Pinpoint the cell where the given text exists, returning its [X, Y] midpoint coordinate. 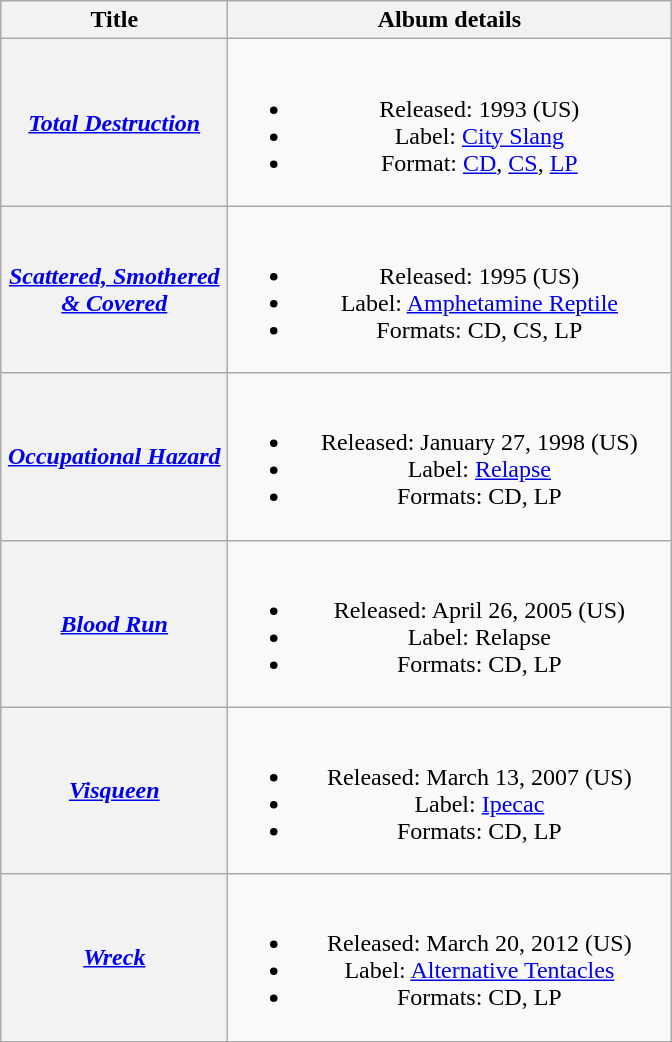
Title [114, 20]
Wreck [114, 958]
Occupational Hazard [114, 456]
Released: April 26, 2005 (US)Label: RelapseFormats: CD, LP [450, 624]
Scattered, Smothered & Covered [114, 290]
Released: January 27, 1998 (US)Label: RelapseFormats: CD, LP [450, 456]
Released: March 13, 2007 (US)Label: IpecacFormats: CD, LP [450, 790]
Released: 1995 (US)Label: Amphetamine ReptileFormats: CD, CS, LP [450, 290]
Released: 1993 (US)Label: City SlangFormat: CD, CS, LP [450, 122]
Album details [450, 20]
Total Destruction [114, 122]
Blood Run [114, 624]
Visqueen [114, 790]
Released: March 20, 2012 (US)Label: Alternative TentaclesFormats: CD, LP [450, 958]
